Capture the cell that displays the provided text and extract its (X, Y) central coordinate. 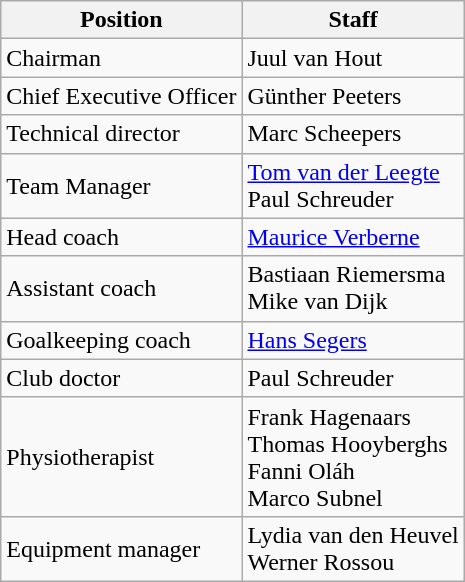
Head coach (122, 237)
Assistant coach (122, 288)
Team Manager (122, 186)
Lydia van den Heuvel Werner Rossou (353, 548)
Chairman (122, 58)
Staff (353, 20)
Goalkeeping coach (122, 340)
Equipment manager (122, 548)
Marc Scheepers (353, 134)
Bastiaan Riemersma Mike van Dijk (353, 288)
Maurice Verberne (353, 237)
Juul van Hout (353, 58)
Hans Segers (353, 340)
Position (122, 20)
Technical director (122, 134)
Chief Executive Officer (122, 96)
Physiotherapist (122, 456)
Club doctor (122, 378)
Günther Peeters (353, 96)
Paul Schreuder (353, 378)
Frank Hagenaars Thomas Hooyberghs Fanni Oláh Marco Subnel (353, 456)
Tom van der Leegte Paul Schreuder (353, 186)
